Provide the [X, Y] coordinate of the cell's center where the given text is located.  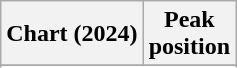
Chart (2024) [72, 34]
Peakposition [189, 34]
